From the cell containing the given text, extract its center point as (x, y) coordinate. 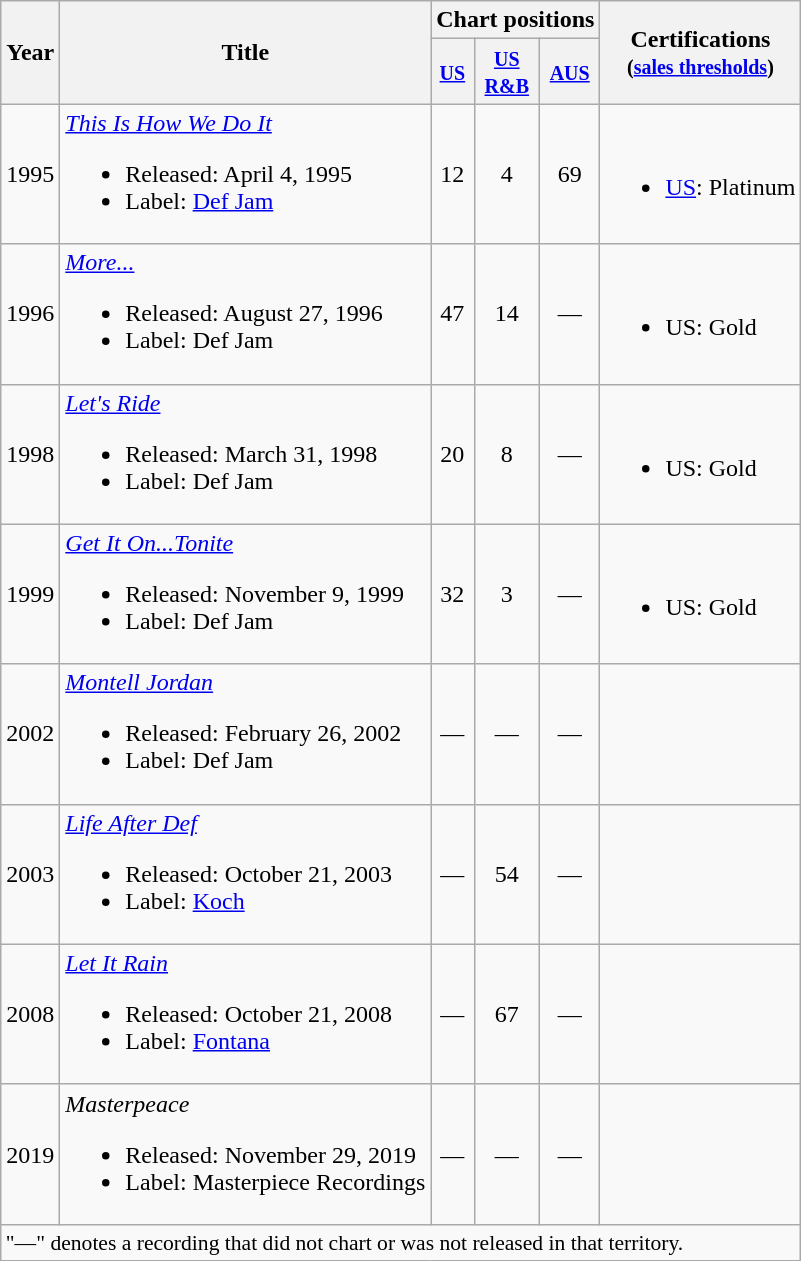
20 (452, 454)
Let It RainReleased: October 21, 2008Label: Fontana (246, 1014)
Chart positions (516, 20)
14 (507, 314)
MasterpeaceReleased: November 29, 2019Label: Masterpiece Recordings (246, 1154)
Let's RideReleased: March 31, 1998Label: Def Jam (246, 454)
2008 (30, 1014)
Life After DefReleased: October 21, 2003Label: Koch (246, 874)
USR&B (507, 72)
4 (507, 174)
This Is How We Do ItReleased: April 4, 1995Label: Def Jam (246, 174)
67 (507, 1014)
54 (507, 874)
32 (452, 594)
47 (452, 314)
Title (246, 52)
Montell JordanReleased: February 26, 2002Label: Def Jam (246, 734)
1998 (30, 454)
US: Platinum (700, 174)
"—" denotes a recording that did not chart or was not released in that territory. (401, 1242)
2019 (30, 1154)
1996 (30, 314)
12 (452, 174)
Certifications(sales thresholds) (700, 52)
8 (507, 454)
Year (30, 52)
More...Released: August 27, 1996Label: Def Jam (246, 314)
Get It On...ToniteReleased: November 9, 1999Label: Def Jam (246, 594)
2003 (30, 874)
2002 (30, 734)
1995 (30, 174)
AUS (570, 72)
US (452, 72)
69 (570, 174)
3 (507, 594)
1999 (30, 594)
